From the cell containing the given text, extract its center point as [x, y] coordinate. 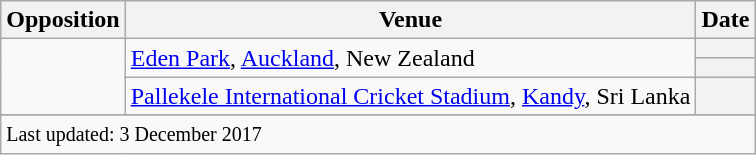
Date [726, 20]
Eden Park, Auckland, New Zealand [410, 58]
Last updated: 3 December 2017 [378, 134]
Pallekele International Cricket Stadium, Kandy, Sri Lanka [410, 96]
Venue [410, 20]
Opposition [63, 20]
